Locate the cell with the specified text and output its [x, y] center coordinate. 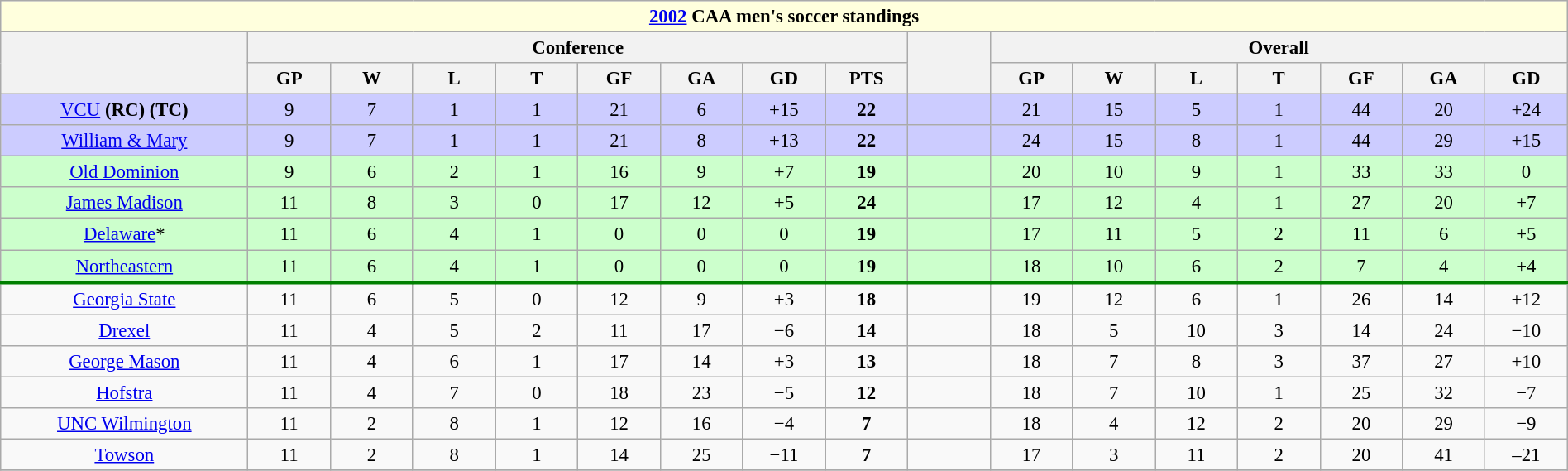
−4 [784, 424]
Old Dominion [124, 172]
−6 [784, 330]
23 [701, 392]
+24 [1526, 110]
32 [1444, 392]
+4 [1526, 267]
−10 [1526, 330]
+12 [1526, 298]
Hofstra [124, 392]
Conference [578, 48]
−5 [784, 392]
George Mason [124, 361]
Overall [1279, 48]
37 [1361, 361]
–21 [1526, 454]
−7 [1526, 392]
−11 [784, 454]
41 [1444, 454]
Northeastern [124, 267]
William & Mary [124, 141]
VCU (RC) (TC) [124, 110]
Drexel [124, 330]
26 [1361, 298]
Delaware* [124, 234]
Georgia State [124, 298]
+13 [784, 141]
2002 CAA men's soccer standings [784, 17]
James Madison [124, 203]
PTS [867, 79]
+10 [1526, 361]
Towson [124, 454]
UNC Wilmington [124, 424]
13 [867, 361]
−9 [1526, 424]
